Pinpoint the cell where the given text exists, returning its (x, y) midpoint coordinate. 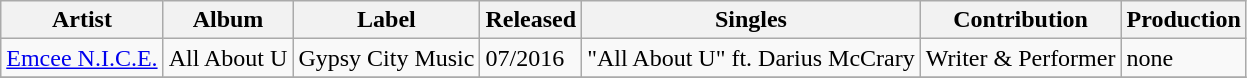
Production (1184, 20)
none (1184, 58)
Gypsy City Music (386, 58)
Label (386, 20)
Singles (752, 20)
Released (531, 20)
Emcee N.I.C.E. (82, 58)
07/2016 (531, 58)
Album (228, 20)
Artist (82, 20)
Contribution (1020, 20)
"All About U" ft. Darius McCrary (752, 58)
Writer & Performer (1020, 58)
All About U (228, 58)
